For the text-containing cell, return its midpoint in (X, Y) coordinate format. 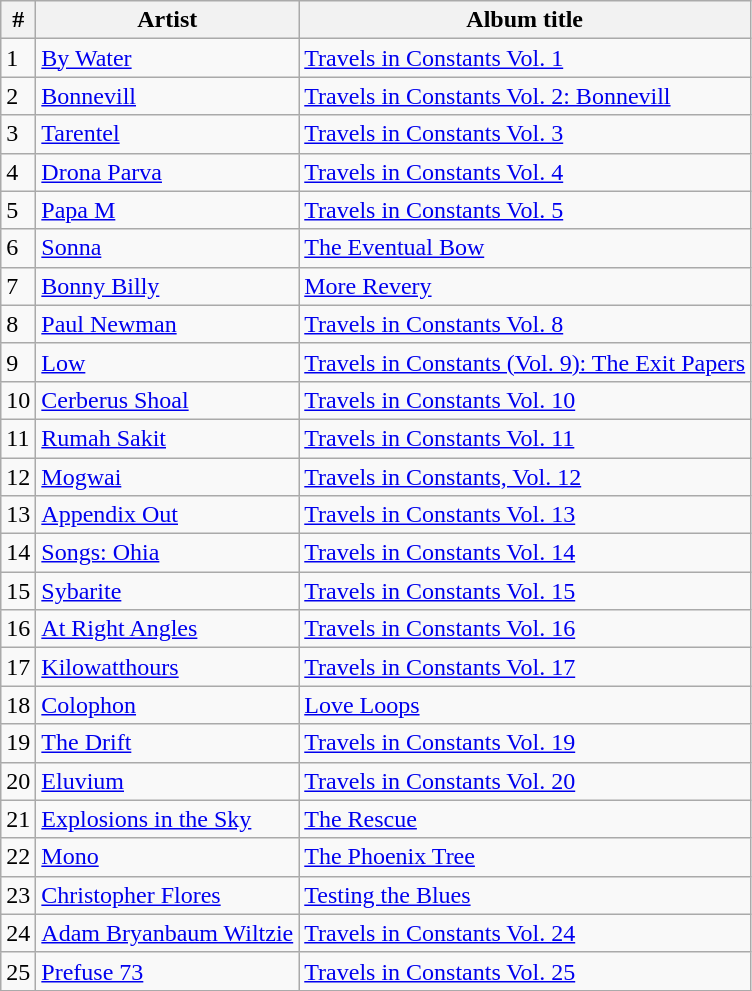
Paul Newman (168, 324)
Christopher Flores (168, 895)
More Revery (525, 286)
Travels in Constants Vol. 2: Bonnevill (525, 96)
Travels in Constants Vol. 5 (525, 210)
Travels in Constants Vol. 20 (525, 781)
Testing the Blues (525, 895)
Papa M (168, 210)
3 (18, 134)
The Phoenix Tree (525, 857)
The Drift (168, 743)
# (18, 20)
Travels in Constants Vol. 16 (525, 629)
22 (18, 857)
24 (18, 933)
The Rescue (525, 819)
12 (18, 477)
Travels in Constants Vol. 13 (525, 515)
16 (18, 629)
18 (18, 705)
Sonna (168, 248)
1 (18, 58)
Travels in Constants Vol. 25 (525, 971)
11 (18, 438)
Travels in Constants Vol. 17 (525, 667)
15 (18, 591)
5 (18, 210)
Prefuse 73 (168, 971)
By Water (168, 58)
Travels in Constants Vol. 14 (525, 553)
Songs: Ohia (168, 553)
25 (18, 971)
Eluvium (168, 781)
Love Loops (525, 705)
Travels in Constants Vol. 4 (525, 172)
Travels in Constants Vol. 3 (525, 134)
Drona Parva (168, 172)
Appendix Out (168, 515)
13 (18, 515)
7 (18, 286)
Colophon (168, 705)
Bonny Billy (168, 286)
Explosions in the Sky (168, 819)
Album title (525, 20)
Rumah Sakit (168, 438)
The Eventual Bow (525, 248)
10 (18, 400)
17 (18, 667)
Adam Bryanbaum Wiltzie (168, 933)
23 (18, 895)
14 (18, 553)
Travels in Constants Vol. 10 (525, 400)
Travels in Constants Vol. 8 (525, 324)
Kilowatthours (168, 667)
Travels in Constants Vol. 19 (525, 743)
Cerberus Shoal (168, 400)
Travels in Constants Vol. 11 (525, 438)
4 (18, 172)
21 (18, 819)
Low (168, 362)
Tarentel (168, 134)
Travels in Constants Vol. 24 (525, 933)
At Right Angles (168, 629)
19 (18, 743)
Mogwai (168, 477)
20 (18, 781)
6 (18, 248)
Travels in Constants Vol. 15 (525, 591)
2 (18, 96)
Travels in Constants (Vol. 9): The Exit Papers (525, 362)
9 (18, 362)
Mono (168, 857)
Travels in Constants, Vol. 12 (525, 477)
Travels in Constants Vol. 1 (525, 58)
Sybarite (168, 591)
Bonnevill (168, 96)
Artist (168, 20)
8 (18, 324)
